Scan for the cell matching the given text and deliver its [X, Y] coordinate at center. 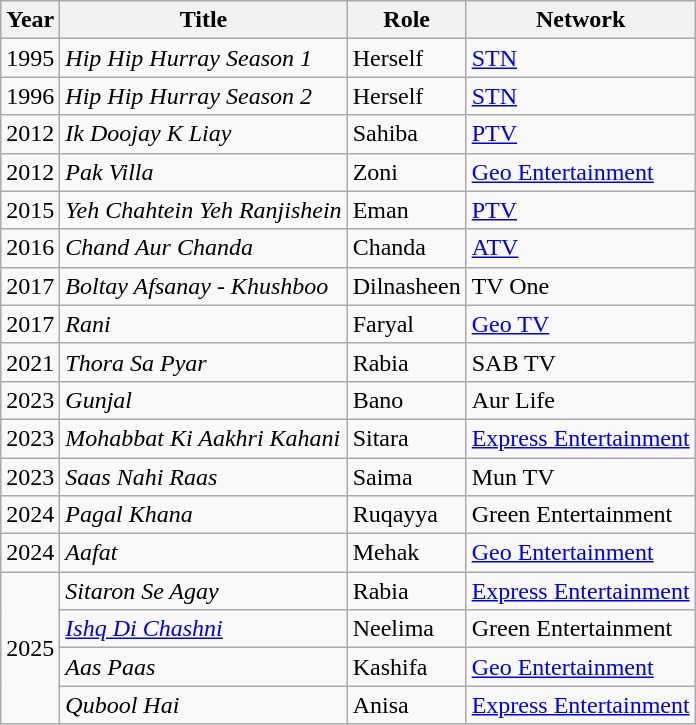
Kashifa [406, 667]
Mun TV [580, 477]
Chanda [406, 248]
Geo TV [580, 324]
Mehak [406, 553]
2025 [30, 648]
Hip Hip Hurray Season 2 [204, 96]
Aafat [204, 553]
Faryal [406, 324]
Mohabbat Ki Aakhri Kahani [204, 438]
Rani [204, 324]
Hip Hip Hurray Season 1 [204, 58]
SAB TV [580, 362]
Sitaron Se Agay [204, 591]
Yeh Chahtein Yeh Ranjishein [204, 210]
2016 [30, 248]
Ik Doojay K Liay [204, 134]
Year [30, 20]
Pagal Khana [204, 515]
Boltay Afsanay - Khushboo [204, 286]
Ishq Di Chashni [204, 629]
2015 [30, 210]
Neelima [406, 629]
Bano [406, 400]
Zoni [406, 172]
Eman [406, 210]
Aas Paas [204, 667]
1995 [30, 58]
Aur Life [580, 400]
Sahiba [406, 134]
Gunjal [204, 400]
Title [204, 20]
Chand Aur Chanda [204, 248]
Dilnasheen [406, 286]
Anisa [406, 705]
ATV [580, 248]
2021 [30, 362]
Ruqayya [406, 515]
Qubool Hai [204, 705]
Thora Sa Pyar [204, 362]
Role [406, 20]
Saas Nahi Raas [204, 477]
1996 [30, 96]
Network [580, 20]
Saima [406, 477]
Pak Villa [204, 172]
Sitara [406, 438]
TV One [580, 286]
